Locate the cell with the specified text and output its [X, Y] center coordinate. 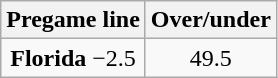
Florida −2.5 [74, 58]
Over/under [210, 20]
49.5 [210, 58]
Pregame line [74, 20]
